Identify which cell holds the provided text, then report its [x, y] central coordinate. 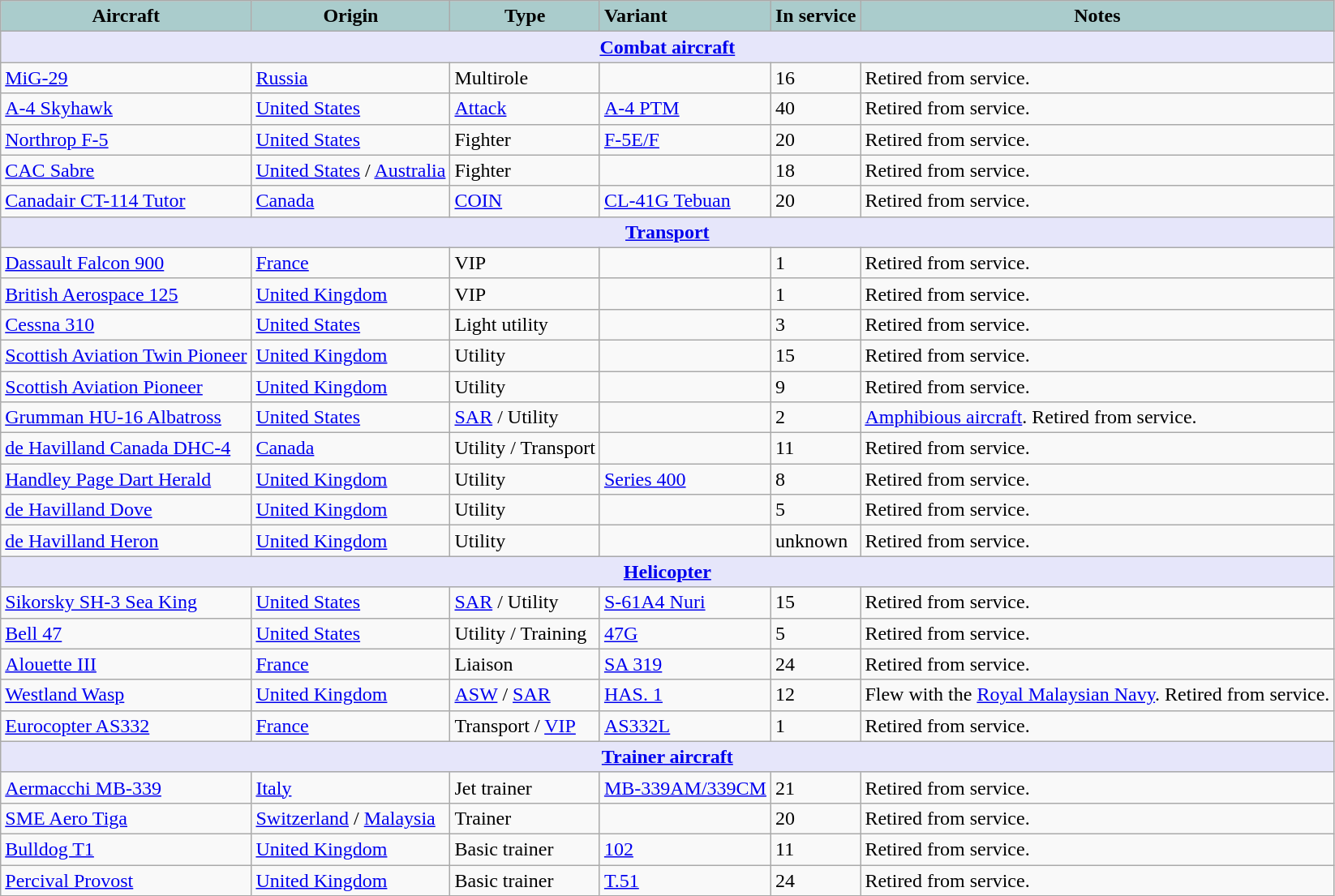
MB-339AM/339CM [685, 787]
Attack [525, 109]
Multirole [525, 78]
AS332L [685, 726]
18 [815, 170]
2 [815, 418]
Trainer [525, 818]
Switzerland / Malaysia [350, 818]
MiG-29 [127, 78]
ASW / SAR [525, 695]
In service [815, 16]
HAS. 1 [685, 695]
A-4 Skyhawk [127, 109]
Series 400 [685, 479]
16 [815, 78]
Dassault Falcon 900 [127, 263]
British Aerospace 125 [127, 294]
CL-41G Tebuan [685, 201]
Type [525, 16]
Light utility [525, 324]
Grumman HU-16 Albatross [127, 418]
Variant [685, 16]
21 [815, 787]
Cessna 310 [127, 324]
Sikorsky SH-3 Sea King [127, 602]
Transport / VIP [525, 726]
SA 319 [685, 664]
CAC Sabre [127, 170]
Combat aircraft [667, 47]
de Havilland Canada DHC-4 [127, 448]
9 [815, 387]
Italy [350, 787]
A-4 PTM [685, 109]
Liaison [525, 664]
Scottish Aviation Pioneer [127, 387]
8 [815, 479]
unknown [815, 541]
40 [815, 109]
SME Aero Tiga [127, 818]
Utility / Transport [525, 448]
T.51 [685, 880]
United States / Australia [350, 170]
de Havilland Dove [127, 510]
Flew with the Royal Malaysian Navy. Retired from service. [1097, 695]
Bell 47 [127, 633]
Canadair CT-114 Tutor [127, 201]
de Havilland Heron [127, 541]
Russia [350, 78]
Amphibious aircraft. Retired from service. [1097, 418]
Aircraft [127, 16]
Handley Page Dart Herald [127, 479]
Origin [350, 16]
Scottish Aviation Twin Pioneer [127, 355]
F-5E/F [685, 139]
S-61A4 Nuri [685, 602]
47G [685, 633]
Eurocopter AS332 [127, 726]
Jet trainer [525, 787]
COIN [525, 201]
Northrop F-5 [127, 139]
3 [815, 324]
Transport [667, 232]
Notes [1097, 16]
Helicopter [667, 572]
Westland Wasp [127, 695]
Utility / Training [525, 633]
Alouette III [127, 664]
Bulldog T1 [127, 849]
Trainer aircraft [667, 757]
Aermacchi MB-339 [127, 787]
102 [685, 849]
Percival Provost [127, 880]
12 [815, 695]
